Pinpoint the cell where the given text exists, returning its (X, Y) midpoint coordinate. 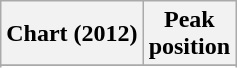
Peakposition (189, 34)
Chart (2012) (72, 34)
